Return [x, y] of the center of cell containing provided text 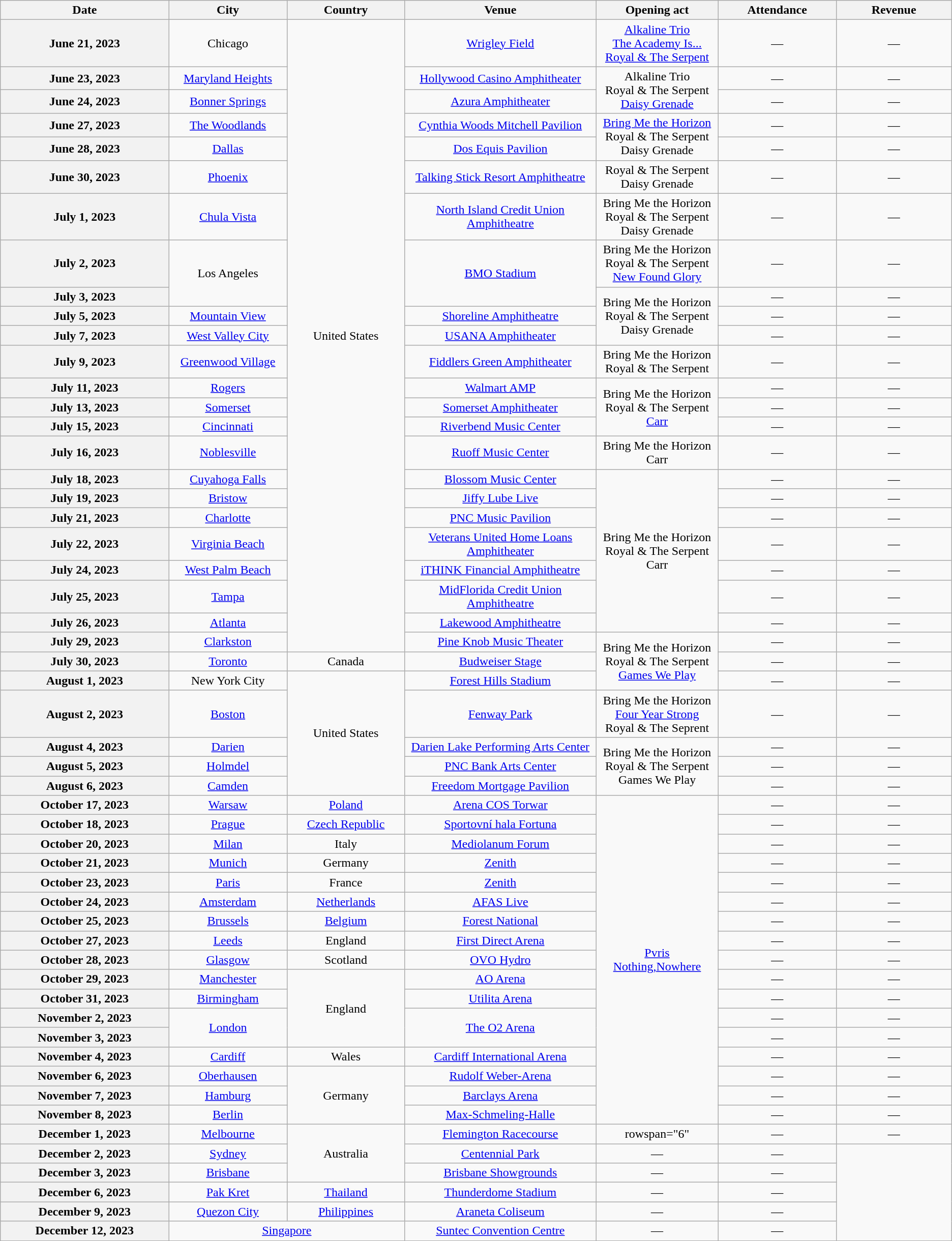
Budweiser Stage [500, 661]
July 11, 2023 [84, 388]
Veterans United Home Loans Amphitheater [500, 544]
July 30, 2023 [84, 661]
December 3, 2023 [84, 1173]
Dos Equis Pavilion [500, 149]
Thunderdome Stadium [500, 1192]
Walmart AMP [500, 388]
Camden [228, 786]
Bristow [228, 498]
August 5, 2023 [84, 766]
Singapore [287, 1231]
July 22, 2023 [84, 544]
June 27, 2023 [84, 125]
Sydney [228, 1154]
December 6, 2023 [84, 1192]
Australia [346, 1154]
Pak Kret [228, 1192]
June 24, 2023 [84, 102]
PNC Bank Arts Center [500, 766]
Clarkston [228, 642]
The Woodlands [228, 125]
October 27, 2023 [84, 940]
Araneta Coliseum [500, 1212]
Scotland [346, 960]
Virginia Beach [228, 544]
July 24, 2023 [84, 570]
August 2, 2023 [84, 714]
July 15, 2023 [84, 427]
Darien [228, 747]
November 4, 2023 [84, 1056]
Brisbane [228, 1173]
Los Angeles [228, 273]
Quezon City [228, 1212]
Somerset Amphitheater [500, 407]
July 18, 2023 [84, 479]
July 13, 2023 [84, 407]
June 21, 2023 [84, 43]
Hollywood Casino Amphitheater [500, 78]
Brussels [228, 921]
Opening act [657, 10]
October 28, 2023 [84, 960]
Wrigley Field [500, 43]
OVO Hydro [500, 960]
Arena COS Torwar [500, 805]
Attendance [777, 10]
Phoenix [228, 177]
Date [84, 10]
Birmingham [228, 998]
July 2, 2023 [84, 263]
Belgium [346, 921]
Blossom Music Center [500, 479]
July 9, 2023 [84, 361]
July 16, 2023 [84, 453]
Alkaline TrioRoyal & The SerpentDaisy Grenade [657, 90]
MidFlorida Credit Union Amphitheatre [500, 596]
Wales [346, 1056]
July 7, 2023 [84, 335]
October 24, 2023 [84, 902]
Barclays Arena [500, 1095]
July 25, 2023 [84, 596]
Bring Me the HorizonRoyal & The Serpent [657, 361]
Shoreline Amphitheatre [500, 316]
October 25, 2023 [84, 921]
Oberhausen [228, 1076]
Max-Schmeling-Halle [500, 1115]
Munich [228, 863]
Bonner Springs [228, 102]
July 21, 2023 [84, 518]
Greenwood Village [228, 361]
Noblesville [228, 453]
Czech Republic [346, 824]
iTHINK Financial Amphitheatre [500, 570]
France [346, 882]
Poland [346, 805]
Toronto [228, 661]
PNC Music Pavilion [500, 518]
Holmdel [228, 766]
The O2 Arena [500, 1027]
July 19, 2023 [84, 498]
City [228, 10]
July 29, 2023 [84, 642]
November 8, 2023 [84, 1115]
Philippines [346, 1212]
Darien Lake Performing Arts Center [500, 747]
PvrisNothing,Nowhere [657, 960]
November 7, 2023 [84, 1095]
Atlanta [228, 623]
July 3, 2023 [84, 297]
Fenway Park [500, 714]
Cuyahoga Falls [228, 479]
Alkaline TrioThe Academy Is...Royal & The Serpent [657, 43]
Boston [228, 714]
July 1, 2023 [84, 217]
October 20, 2023 [84, 844]
Warsaw [228, 805]
Freedom Mortgage Pavilion [500, 786]
Prague [228, 824]
December 2, 2023 [84, 1154]
First Direct Arena [500, 940]
Leeds [228, 940]
USANA Amphitheater [500, 335]
AFAS Live [500, 902]
Dallas [228, 149]
August 1, 2023 [84, 681]
August 6, 2023 [84, 786]
Azura Amphitheater [500, 102]
Tampa [228, 596]
Royal & The SerpentDaisy Grenade [657, 177]
November 2, 2023 [84, 1018]
Forest National [500, 921]
Cardiff [228, 1056]
Manchester [228, 979]
November 3, 2023 [84, 1037]
Bring Me the HorizonFour Year StrongRoyal & The Seprent [657, 714]
North Island Credit Union Amphitheatre [500, 217]
June 28, 2023 [84, 149]
Amsterdam [228, 902]
Bring Me the HorizonRoyal & The SerpentNew Found Glory [657, 263]
Hamburg [228, 1095]
Somerset [228, 407]
Glasgow [228, 960]
Canada [346, 661]
Chula Vista [228, 217]
Forest Hills Stadium [500, 681]
West Valley City [228, 335]
Centennial Park [500, 1154]
Cardiff International Arena [500, 1056]
August 4, 2023 [84, 747]
Chicago [228, 43]
Lakewood Amphitheatre [500, 623]
rowspan="6" [657, 1134]
December 1, 2023 [84, 1134]
New York City [228, 681]
Cincinnati [228, 427]
Maryland Heights [228, 78]
Brisbane Showgrounds [500, 1173]
Mediolanum Forum [500, 844]
July 26, 2023 [84, 623]
Ruoff Music Center [500, 453]
Pine Knob Music Theater [500, 642]
December 9, 2023 [84, 1212]
Berlin [228, 1115]
October 31, 2023 [84, 998]
Revenue [894, 10]
Milan [228, 844]
Rudolf Weber-Arena [500, 1076]
Riverbend Music Center [500, 427]
November 6, 2023 [84, 1076]
Thailand [346, 1192]
Melbourne [228, 1134]
Charlotte [228, 518]
Jiffy Lube Live [500, 498]
Cynthia Woods Mitchell Pavilion [500, 125]
Utilita Arena [500, 998]
Flemington Racecourse [500, 1134]
June 23, 2023 [84, 78]
West Palm Beach [228, 570]
Netherlands [346, 902]
October 21, 2023 [84, 863]
October 17, 2023 [84, 805]
Talking Stick Resort Amphitheatre [500, 177]
Paris [228, 882]
July 5, 2023 [84, 316]
Bring Me the HorizonCarr [657, 453]
Italy [346, 844]
Suntec Convention Centre [500, 1231]
Mountain View [228, 316]
October 18, 2023 [84, 824]
October 23, 2023 [84, 882]
London [228, 1027]
Rogers [228, 388]
Sportovní hala Fortuna [500, 824]
October 29, 2023 [84, 979]
Fiddlers Green Amphitheater [500, 361]
BMO Stadium [500, 273]
Country [346, 10]
June 30, 2023 [84, 177]
AO Arena [500, 979]
Venue [500, 10]
December 12, 2023 [84, 1231]
